Capture the cell that displays the provided text and extract its [X, Y] central coordinate. 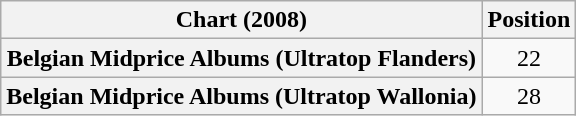
Belgian Midprice Albums (Ultratop Wallonia) [242, 96]
22 [529, 58]
Belgian Midprice Albums (Ultratop Flanders) [242, 58]
Chart (2008) [242, 20]
Position [529, 20]
28 [529, 96]
